Identify which cell holds the provided text, then report its [x, y] central coordinate. 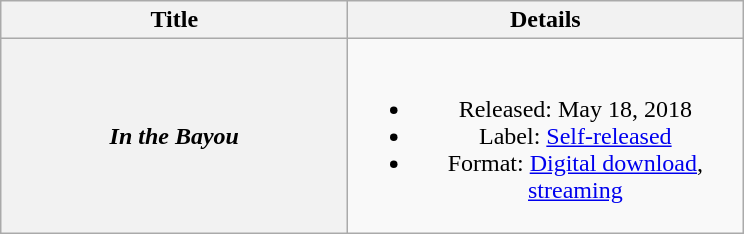
Released: May 18, 2018Label: Self-releasedFormat: Digital download, streaming [546, 136]
In the Bayou [174, 136]
Title [174, 20]
Details [546, 20]
